Output the (X, Y) coordinate of the center of the cell containing the given text.  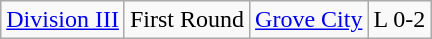
First Round (186, 20)
L 0-2 (400, 20)
Grove City (309, 20)
Division III (63, 20)
